For the text-containing cell, return its midpoint in [x, y] coordinate format. 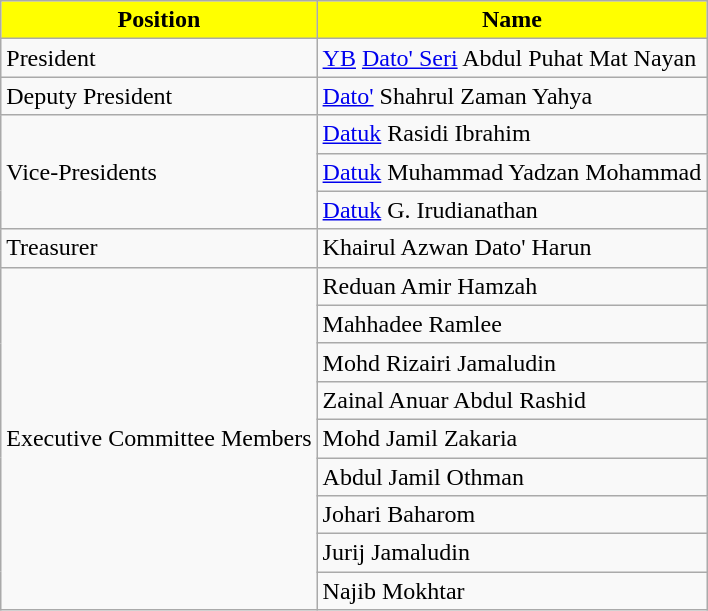
Datuk Rasidi Ibrahim [512, 134]
Mohd Rizairi Jamaludin [512, 362]
Executive Committee Members [159, 438]
Position [159, 20]
President [159, 58]
Zainal Anuar Abdul Rashid [512, 400]
Datuk Muhammad Yadzan Mohammad [512, 172]
Jurij Jamaludin [512, 553]
Mohd Jamil Zakaria [512, 438]
Mahhadee Ramlee [512, 324]
Vice-Presidents [159, 172]
Datuk G. Irudianathan [512, 210]
Deputy President [159, 96]
Johari Baharom [512, 515]
Khairul Azwan Dato' Harun [512, 248]
Abdul Jamil Othman [512, 477]
Najib Mokhtar [512, 591]
Dato' Shahrul Zaman Yahya [512, 96]
Treasurer [159, 248]
Reduan Amir Hamzah [512, 286]
Name [512, 20]
YB Dato' Seri Abdul Puhat Mat Nayan [512, 58]
